Provide the [x, y] coordinate of the cell's center where the given text is located.  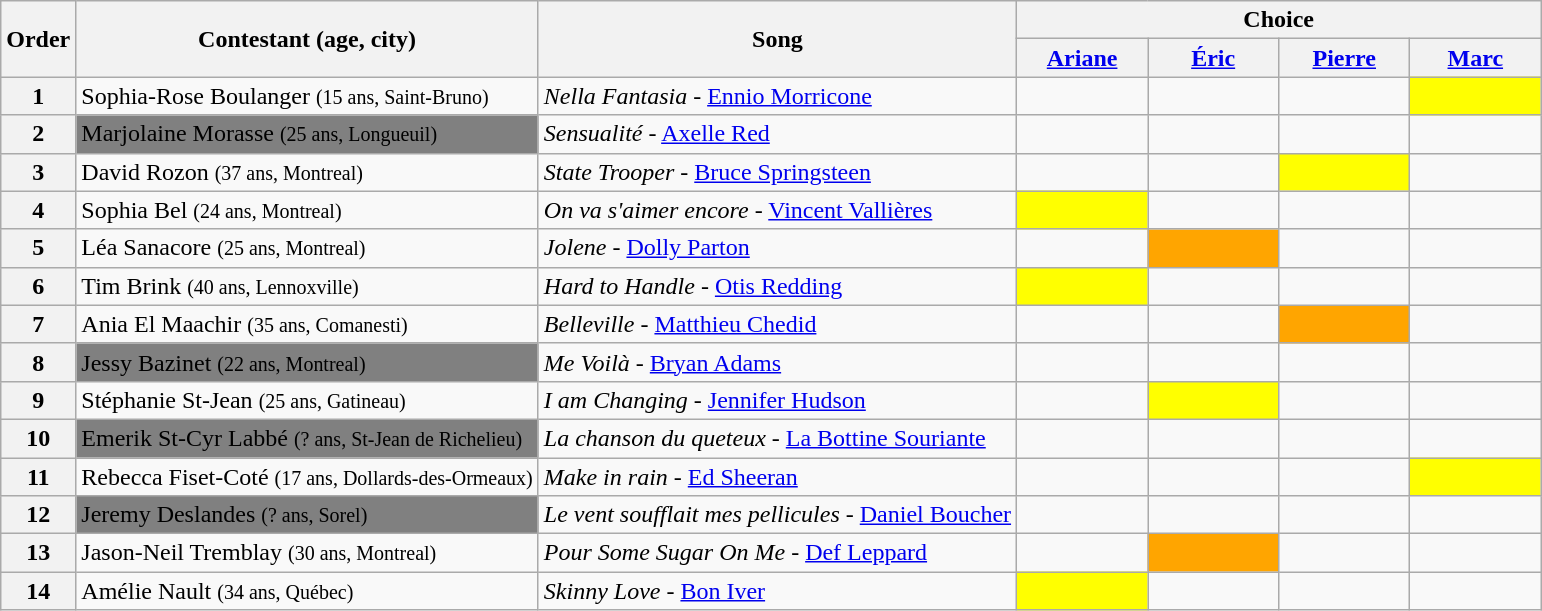
Nella Fantasia - Ennio Morricone [777, 96]
David Rozon (37 ans, Montreal) [307, 172]
Me Voilà - Bryan Adams [777, 362]
Marc [1476, 58]
Sophia-Rose Boulanger (15 ans, Saint-Bruno) [307, 96]
14 [38, 591]
Ariane [1082, 58]
Pour Some Sugar On Me - Def Leppard [777, 553]
Jessy Bazinet (22 ans, Montreal) [307, 362]
Amélie Nault (34 ans, Québec) [307, 591]
Jeremy Deslandes (? ans, Sorel) [307, 515]
Make in rain - Ed Sheeran [777, 477]
2 [38, 134]
Éric [1214, 58]
On va s'aimer encore - Vincent Vallières [777, 210]
Rebecca Fiset-Coté (17 ans, Dollards-des-Ormeaux) [307, 477]
3 [38, 172]
7 [38, 324]
Stéphanie St-Jean (25 ans, Gatineau) [307, 400]
Léa Sanacore (25 ans, Montreal) [307, 248]
Belleville - Matthieu Chedid [777, 324]
Marjolaine Morasse (25 ans, Longueuil) [307, 134]
La chanson du queteux - La Bottine Souriante [777, 438]
Emerik St-Cyr Labbé (? ans, St-Jean de Richelieu) [307, 438]
Order [38, 39]
5 [38, 248]
Contestant (age, city) [307, 39]
Jason-Neil Tremblay (30 ans, Montreal) [307, 553]
Song [777, 39]
1 [38, 96]
Jolene - Dolly Parton [777, 248]
8 [38, 362]
Skinny Love - Bon Iver [777, 591]
4 [38, 210]
Choice [1279, 20]
9 [38, 400]
11 [38, 477]
Pierre [1344, 58]
Sensualité - Axelle Red [777, 134]
Sophia Bel (24 ans, Montreal) [307, 210]
Le vent soufflait mes pellicules - Daniel Boucher [777, 515]
Tim Brink (40 ans, Lennoxville) [307, 286]
10 [38, 438]
State Trooper - Bruce Springsteen [777, 172]
13 [38, 553]
12 [38, 515]
6 [38, 286]
I am Changing - Jennifer Hudson [777, 400]
Ania El Maachir (35 ans, Comanesti) [307, 324]
Hard to Handle - Otis Redding [777, 286]
